Scan for the cell matching the given text and deliver its [x, y] coordinate at center. 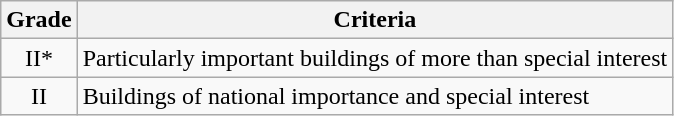
II [39, 96]
Criteria [375, 20]
II* [39, 58]
Particularly important buildings of more than special interest [375, 58]
Grade [39, 20]
Buildings of national importance and special interest [375, 96]
